Detect which cell encompasses the target text, then output its (X, Y) center coordinate. 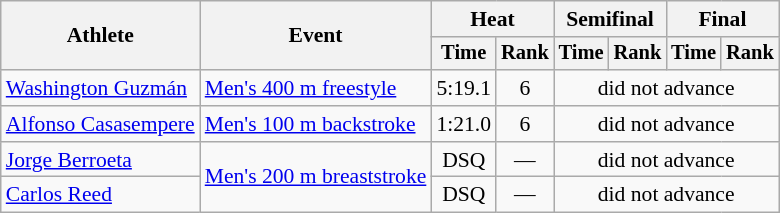
Event (316, 36)
Men's 100 m backstroke (316, 124)
Washington Guzmán (100, 88)
Heat (492, 19)
Alfonso Casasempere (100, 124)
Men's 400 m freestyle (316, 88)
Jorge Berroeta (100, 160)
Men's 200 m breaststroke (316, 178)
Final (722, 19)
1:21.0 (464, 124)
Semifinal (610, 19)
5:19.1 (464, 88)
Carlos Reed (100, 195)
Athlete (100, 36)
